For the text-containing cell, return its midpoint in (x, y) coordinate format. 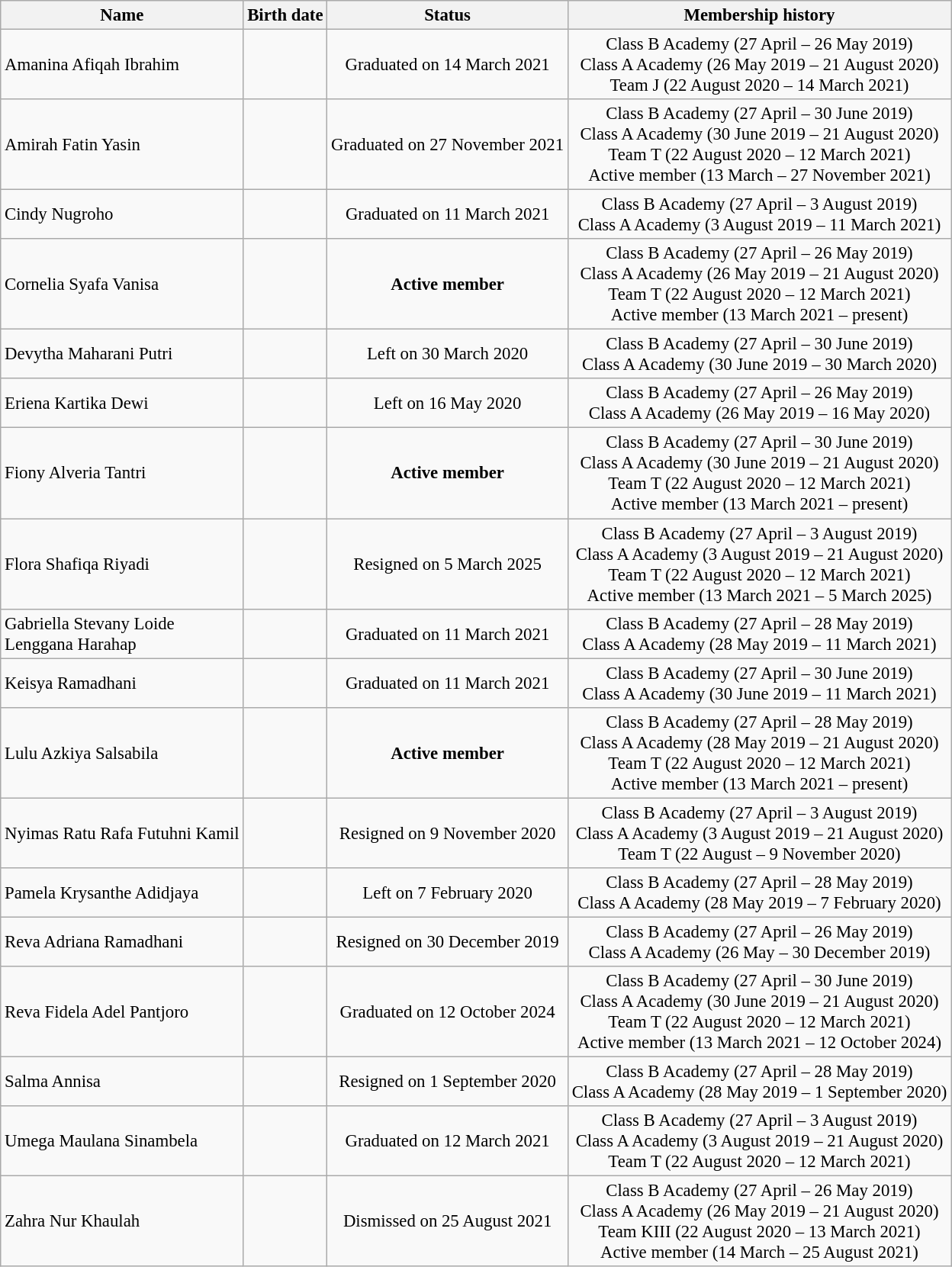
Reva Fidela Adel Pantjoro (122, 1011)
Salma Annisa (122, 1082)
Class B Academy (27 April – 26 May 2019)Class A Academy (26 May 2019 – 21 August 2020)Team J (22 August 2020 – 14 March 2021) (759, 65)
Gabriella Stevany LoideLenggana Harahap (122, 633)
Zahra Nur Khaulah (122, 1222)
Class B Academy (27 April – 28 May 2019)Class A Academy (28 May 2019 – 1 September 2020) (759, 1082)
Flora Shafiqa Riyadi (122, 564)
Class B Academy (27 April – 30 June 2019)Class A Academy (30 June 2019 – 30 March 2020) (759, 354)
Cornelia Syafa Vanisa (122, 284)
Graduated on 27 November 2021 (448, 145)
Left on 16 May 2020 (448, 403)
Dismissed on 25 August 2021 (448, 1222)
Class B Academy (27 April – 3 August 2019)Class A Academy (3 August 2019 – 21 August 2020)Team T (22 August 2020 – 12 March 2021) (759, 1141)
Eriena Kartika Dewi (122, 403)
Left on 30 March 2020 (448, 354)
Amanina Afiqah Ibrahim (122, 65)
Class B Academy (27 April – 28 May 2019)Class A Academy (28 May 2019 – 7 February 2020) (759, 892)
Reva Adriana Ramadhani (122, 941)
Umega Maulana Sinambela (122, 1141)
Class B Academy (27 April – 30 June 2019)Class A Academy (30 June 2019 – 11 March 2021) (759, 683)
Amirah Fatin Yasin (122, 145)
Status (448, 15)
Lulu Azkiya Salsabila (122, 752)
Class B Academy (27 April – 28 May 2019)Class A Academy (28 May 2019 – 11 March 2021) (759, 633)
Name (122, 15)
Devytha Maharani Putri (122, 354)
Graduated on 14 March 2021 (448, 65)
Resigned on 1 September 2020 (448, 1082)
Resigned on 30 December 2019 (448, 941)
Pamela Krysanthe Adidjaya (122, 892)
Class B Academy (27 April – 3 August 2019)Class A Academy (3 August 2019 – 11 March 2021) (759, 215)
Membership history (759, 15)
Left on 7 February 2020 (448, 892)
Resigned on 9 November 2020 (448, 833)
Graduated on 12 October 2024 (448, 1011)
Fiony Alveria Tantri (122, 473)
Nyimas Ratu Rafa Futuhni Kamil (122, 833)
Class B Academy (27 April – 26 May 2019)Class A Academy (26 May 2019 – 16 May 2020) (759, 403)
Class B Academy (27 April – 3 August 2019)Class A Academy (3 August 2019 – 21 August 2020)Team T (22 August – 9 November 2020) (759, 833)
Cindy Nugroho (122, 215)
Birth date (285, 15)
Keisya Ramadhani (122, 683)
Resigned on 5 March 2025 (448, 564)
Graduated on 12 March 2021 (448, 1141)
Class B Academy (27 April – 26 May 2019)Class A Academy (26 May – 30 December 2019) (759, 941)
